Pinpoint the cell where the given text exists, returning its [x, y] midpoint coordinate. 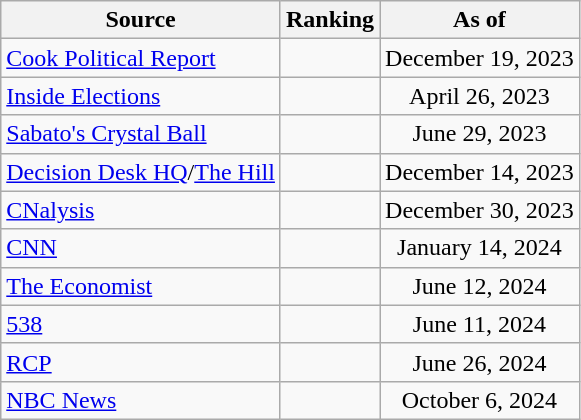
April 26, 2023 [480, 96]
Sabato's Crystal Ball [141, 134]
Ranking [330, 20]
December 14, 2023 [480, 172]
RCP [141, 362]
CNalysis [141, 210]
January 14, 2024 [480, 248]
Inside Elections [141, 96]
Source [141, 20]
June 11, 2024 [480, 324]
Cook Political Report [141, 58]
Decision Desk HQ/The Hill [141, 172]
NBC News [141, 400]
As of [480, 20]
June 12, 2024 [480, 286]
October 6, 2024 [480, 400]
June 29, 2023 [480, 134]
The Economist [141, 286]
538 [141, 324]
December 30, 2023 [480, 210]
June 26, 2024 [480, 362]
December 19, 2023 [480, 58]
CNN [141, 248]
